Determine the [x, y] coordinate at the center of the cell enclosing the given text.  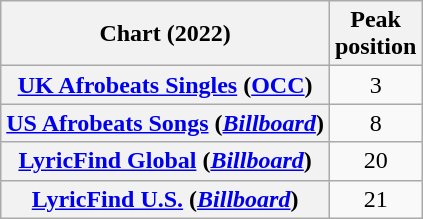
Chart (2022) [166, 34]
LyricFind Global (Billboard) [166, 161]
US Afrobeats Songs (Billboard) [166, 123]
8 [375, 123]
20 [375, 161]
Peakposition [375, 34]
UK Afrobeats Singles (OCC) [166, 85]
3 [375, 85]
21 [375, 199]
LyricFind U.S. (Billboard) [166, 199]
